Locate the cell with the specified text and output its (X, Y) center coordinate. 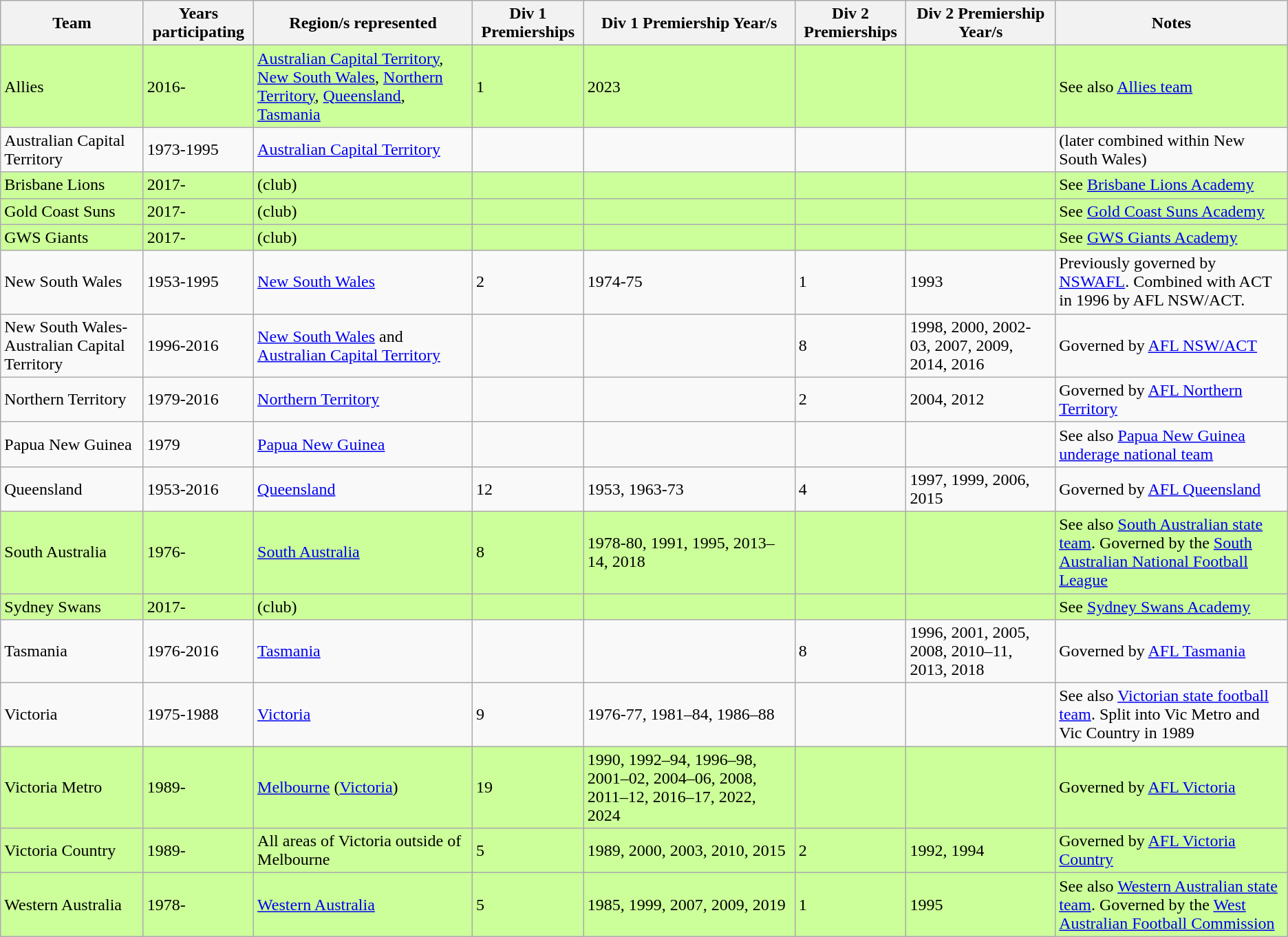
See also Papua New Guinea underage national team (1172, 444)
1953-2016 (198, 488)
See also Western Australian state team. Governed by the West Australian Football Commission (1172, 905)
New South Wales-Australian Capital Territory (72, 345)
2004, 2012 (981, 399)
1978-80, 1991, 1995, 2013–14, 2018 (689, 552)
1976-77, 1981–84, 1986–88 (689, 715)
See also Victorian state football team. Split into Vic Metro and Vic Country in 1989 (1172, 715)
Governed by AFL NSW/ACT (1172, 345)
Sydney Swans (72, 606)
Notes (1172, 23)
Victoria Country (72, 850)
1979-2016 (198, 399)
1996-2016 (198, 345)
1993 (981, 282)
1953, 1963-73 (689, 488)
1985, 1999, 2007, 2009, 2019 (689, 905)
Governed by AFL Tasmania (1172, 651)
4 (850, 488)
(later combined within New South Wales) (1172, 150)
Brisbane Lions (72, 185)
1976- (198, 552)
Governed by AFL Northern Territory (1172, 399)
All areas of Victoria outside of Melbourne (363, 850)
See also Allies team (1172, 87)
1992, 1994 (981, 850)
New South Wales and Australian Capital Territory (363, 345)
1976-2016 (198, 651)
2023 (689, 87)
Victoria Metro (72, 787)
19 (528, 787)
Div 1 Premiership Year/s (689, 23)
Div 2 Premiership Year/s (981, 23)
1978- (198, 905)
See GWS Giants Academy (1172, 237)
Governed by AFL Victoria (1172, 787)
1979 (198, 444)
1997, 1999, 2006, 2015 (981, 488)
Div 2 Premierships (850, 23)
Team (72, 23)
1953-1995 (198, 282)
See also South Australian state team. Governed by the South Australian National Football League (1172, 552)
Governed by AFL Queensland (1172, 488)
Melbourne (Victoria) (363, 787)
Allies (72, 87)
12 (528, 488)
1995 (981, 905)
See Sydney Swans Academy (1172, 606)
Years participating (198, 23)
1974-75 (689, 282)
Gold Coast Suns (72, 211)
1996, 2001, 2005, 2008, 2010–11, 2013, 2018 (981, 651)
See Gold Coast Suns Academy (1172, 211)
1973-1995 (198, 150)
Governed by AFL Victoria Country (1172, 850)
1975-1988 (198, 715)
GWS Giants (72, 237)
1989, 2000, 2003, 2010, 2015 (689, 850)
Australian Capital Territory, New South Wales, Northern Territory, Queensland, Tasmania (363, 87)
See Brisbane Lions Academy (1172, 185)
2016- (198, 87)
1990, 1992–94, 1996–98, 2001–02, 2004–06, 2008, 2011–12, 2016–17, 2022, 2024 (689, 787)
1998, 2000, 2002-03, 2007, 2009, 2014, 2016 (981, 345)
9 (528, 715)
Region/s represented (363, 23)
Previously governed by NSWAFL. Combined with ACT in 1996 by AFL NSW/ACT. (1172, 282)
Div 1 Premierships (528, 23)
